Capture the cell that displays the provided text and extract its [X, Y] central coordinate. 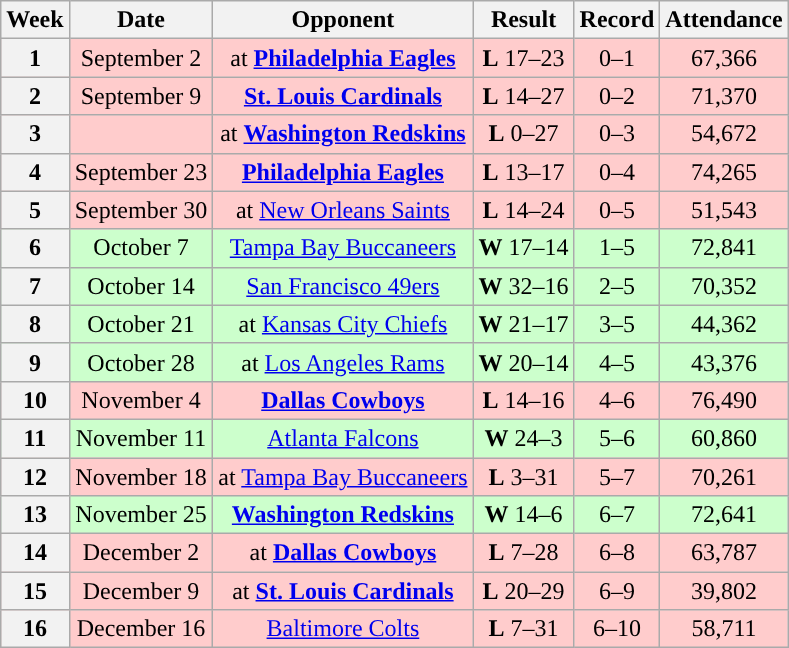
39,802 [724, 591]
L 14–24 [524, 210]
51,543 [724, 210]
October 21 [141, 324]
54,672 [724, 134]
October 7 [141, 248]
4–6 [617, 400]
7 [35, 286]
L 13–17 [524, 172]
67,366 [724, 58]
September 23 [141, 172]
W 14–6 [524, 515]
at Philadelphia Eagles [343, 58]
8 [35, 324]
at New Orleans Saints [343, 210]
1 [35, 58]
L 20–29 [524, 591]
11 [35, 438]
5 [35, 210]
0–3 [617, 134]
L 14–16 [524, 400]
1–5 [617, 248]
Tampa Bay Buccaneers [343, 248]
December 2 [141, 553]
6–8 [617, 553]
43,376 [724, 362]
L 7–28 [524, 553]
September 30 [141, 210]
70,352 [724, 286]
60,860 [724, 438]
Attendance [724, 20]
72,641 [724, 515]
Result [524, 20]
Date [141, 20]
Opponent [343, 20]
San Francisco 49ers [343, 286]
0–2 [617, 96]
4 [35, 172]
October 14 [141, 286]
12 [35, 477]
3–5 [617, 324]
October 28 [141, 362]
at St. Louis Cardinals [343, 591]
L 17–23 [524, 58]
September 2 [141, 58]
Week [35, 20]
L 7–31 [524, 629]
6–10 [617, 629]
0–4 [617, 172]
November 18 [141, 477]
10 [35, 400]
14 [35, 553]
6–9 [617, 591]
6 [35, 248]
2 [35, 96]
W 17–14 [524, 248]
6–7 [617, 515]
Philadelphia Eagles [343, 172]
4–5 [617, 362]
W 32–16 [524, 286]
at Kansas City Chiefs [343, 324]
Record [617, 20]
December 9 [141, 591]
at Dallas Cowboys [343, 553]
November 4 [141, 400]
44,362 [724, 324]
at Tampa Bay Buccaneers [343, 477]
December 16 [141, 629]
5–7 [617, 477]
L 14–27 [524, 96]
W 24–3 [524, 438]
Washington Redskins [343, 515]
13 [35, 515]
St. Louis Cardinals [343, 96]
Dallas Cowboys [343, 400]
0–1 [617, 58]
L 0–27 [524, 134]
76,490 [724, 400]
58,711 [724, 629]
L 3–31 [524, 477]
74,265 [724, 172]
16 [35, 629]
at Los Angeles Rams [343, 362]
0–5 [617, 210]
September 9 [141, 96]
71,370 [724, 96]
70,261 [724, 477]
November 11 [141, 438]
at Washington Redskins [343, 134]
2–5 [617, 286]
Atlanta Falcons [343, 438]
5–6 [617, 438]
15 [35, 591]
Baltimore Colts [343, 629]
3 [35, 134]
W 20–14 [524, 362]
63,787 [724, 553]
W 21–17 [524, 324]
72,841 [724, 248]
November 25 [141, 515]
9 [35, 362]
